Determine the (X, Y) coordinate at the center of the cell enclosing the given text.  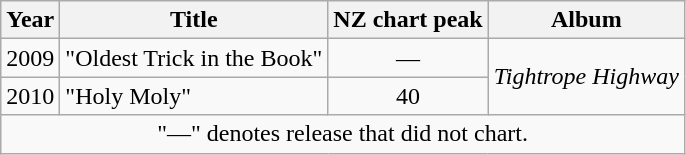
2010 (30, 96)
NZ chart peak (408, 20)
— (408, 58)
Title (194, 20)
Tightrope Highway (586, 77)
"Oldest Trick in the Book" (194, 58)
"—" denotes release that did not chart. (343, 134)
"Holy Moly" (194, 96)
Album (586, 20)
Year (30, 20)
40 (408, 96)
2009 (30, 58)
